Capture the cell that displays the provided text and extract its [X, Y] central coordinate. 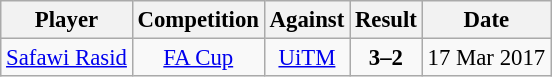
Safawi Rasid [66, 58]
Result [386, 20]
Player [66, 20]
UiTM [306, 58]
Against [306, 20]
Competition [198, 20]
3–2 [386, 58]
FA Cup [198, 58]
17 Mar 2017 [486, 58]
Date [486, 20]
